Locate the cell with the specified text and output its (X, Y) center coordinate. 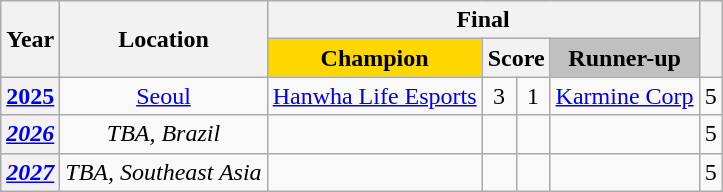
Karmine Corp (624, 96)
Runner-up (624, 58)
2026 (30, 134)
2025 (30, 96)
TBA, Brazil (164, 134)
1 (533, 96)
Seoul (164, 96)
Year (30, 39)
Champion (374, 58)
Score (516, 58)
Location (164, 39)
TBA, Southeast Asia (164, 172)
Final (483, 20)
Hanwha Life Esports (374, 96)
2027 (30, 172)
3 (499, 96)
